Search for the cell housing the specified text and yield its [x, y] center coordinate. 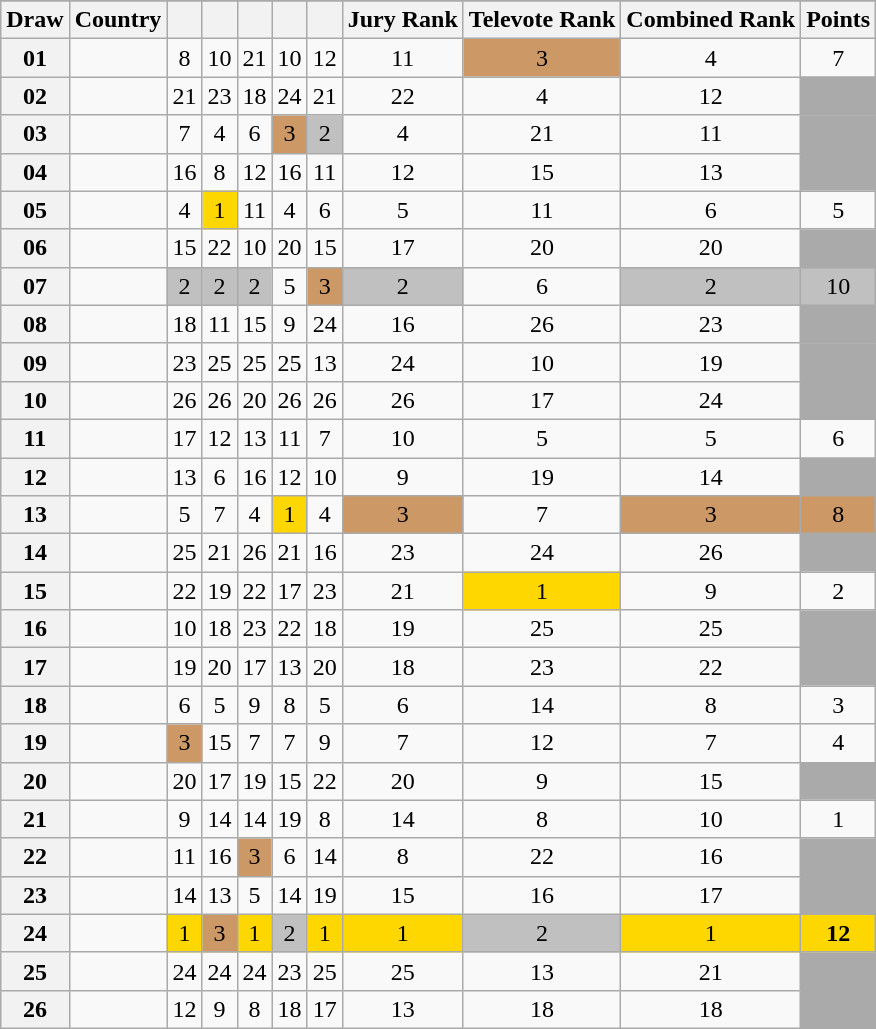
Jury Rank [402, 20]
Televote Rank [542, 20]
03 [35, 134]
02 [35, 96]
Draw [35, 20]
Combined Rank [711, 20]
Points [838, 20]
05 [35, 210]
04 [35, 172]
01 [35, 58]
06 [35, 248]
07 [35, 286]
Country [118, 20]
08 [35, 324]
09 [35, 362]
